For the text-containing cell, return its midpoint in [x, y] coordinate format. 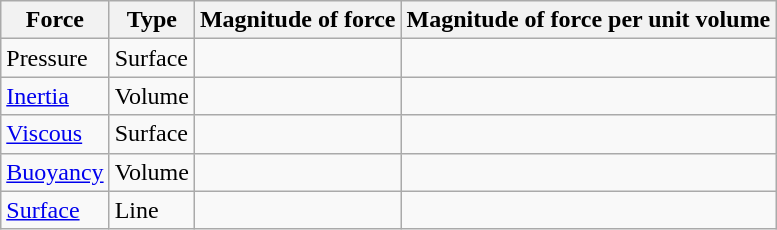
Pressure [55, 58]
Buoyancy [55, 172]
Magnitude of force [298, 20]
Inertia [55, 96]
Magnitude of force per unit volume [588, 20]
Line [152, 210]
Type [152, 20]
Viscous [55, 134]
Force [55, 20]
